Return the (x, y) coordinate for the center point of the cell that contains the specified text.  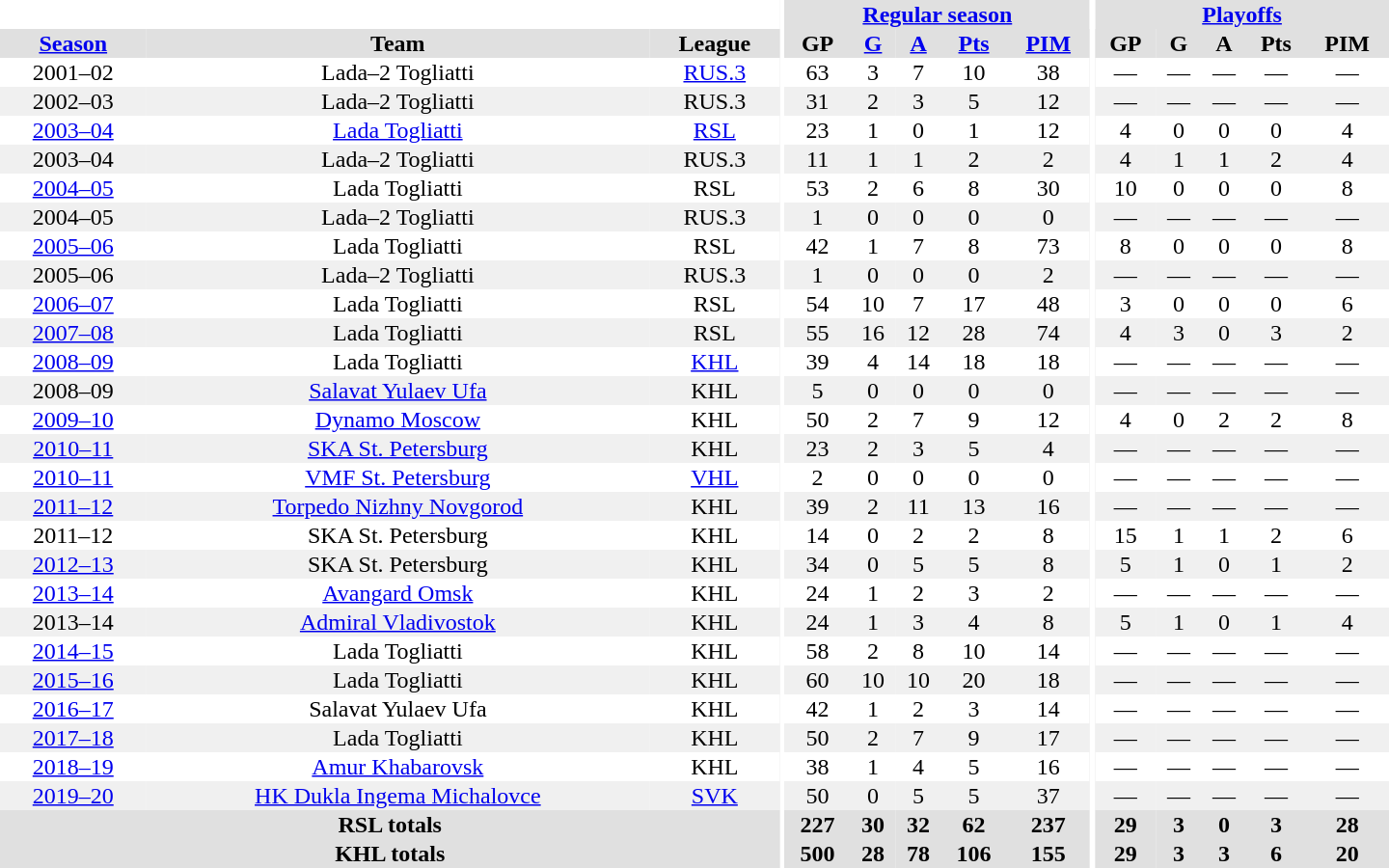
227 (818, 825)
78 (918, 854)
2019–20 (73, 796)
League (714, 43)
2002–03 (73, 101)
53 (818, 188)
Regular season (938, 14)
34 (818, 564)
2006–07 (73, 304)
2012–13 (73, 564)
VHL (714, 477)
74 (1048, 333)
155 (1048, 854)
62 (974, 825)
2016–17 (73, 709)
RSL totals (390, 825)
2015–16 (73, 680)
2017–18 (73, 738)
VMF St. Petersburg (398, 477)
2014–15 (73, 651)
60 (818, 680)
2007–08 (73, 333)
73 (1048, 246)
48 (1048, 304)
58 (818, 651)
106 (974, 854)
Team (398, 43)
500 (818, 854)
SVK (714, 796)
HK Dukla Ingema Michalovce (398, 796)
237 (1048, 825)
15 (1125, 535)
Playoffs (1242, 14)
2009–10 (73, 420)
32 (918, 825)
31 (818, 101)
2001–02 (73, 72)
Amur Khabarovsk (398, 767)
Avangard Omsk (398, 593)
63 (818, 72)
KHL totals (390, 854)
Torpedo Nizhny Novgorod (398, 506)
2018–19 (73, 767)
37 (1048, 796)
55 (818, 333)
Season (73, 43)
Admiral Vladivostok (398, 622)
13 (974, 506)
Dynamo Moscow (398, 420)
54 (818, 304)
